Detect which cell encompasses the target text, then output its (x, y) center coordinate. 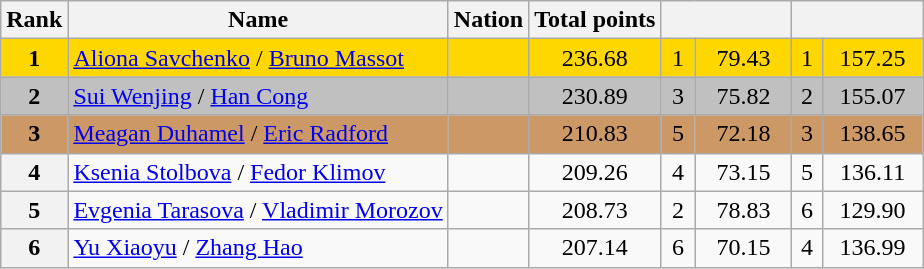
Yu Xiaoyu / Zhang Hao (258, 248)
129.90 (872, 210)
138.65 (872, 134)
136.99 (872, 248)
Aliona Savchenko / Bruno Massot (258, 58)
136.11 (872, 172)
155.07 (872, 96)
Nation (488, 20)
75.82 (744, 96)
Name (258, 20)
72.18 (744, 134)
Sui Wenjing / Han Cong (258, 96)
Evgenia Tarasova / Vladimir Morozov (258, 210)
208.73 (595, 210)
207.14 (595, 248)
236.68 (595, 58)
Ksenia Stolbova / Fedor Klimov (258, 172)
Rank (34, 20)
209.26 (595, 172)
210.83 (595, 134)
79.43 (744, 58)
Total points (595, 20)
78.83 (744, 210)
Meagan Duhamel / Eric Radford (258, 134)
70.15 (744, 248)
73.15 (744, 172)
230.89 (595, 96)
157.25 (872, 58)
